Provide the (x, y) coordinate of the cell's center where the given text is located.  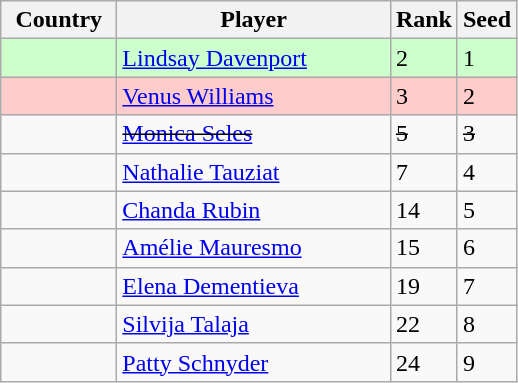
Country (59, 20)
Monica Seles (254, 134)
6 (486, 248)
22 (424, 324)
14 (424, 210)
Player (254, 20)
9 (486, 362)
4 (486, 172)
15 (424, 248)
Elena Dementieva (254, 286)
Seed (486, 20)
Patty Schnyder (254, 362)
8 (486, 324)
Rank (424, 20)
24 (424, 362)
1 (486, 58)
Silvija Talaja (254, 324)
Lindsay Davenport (254, 58)
Nathalie Tauziat (254, 172)
Venus Williams (254, 96)
19 (424, 286)
Chanda Rubin (254, 210)
Amélie Mauresmo (254, 248)
